Detect which cell encompasses the target text, then output its [x, y] center coordinate. 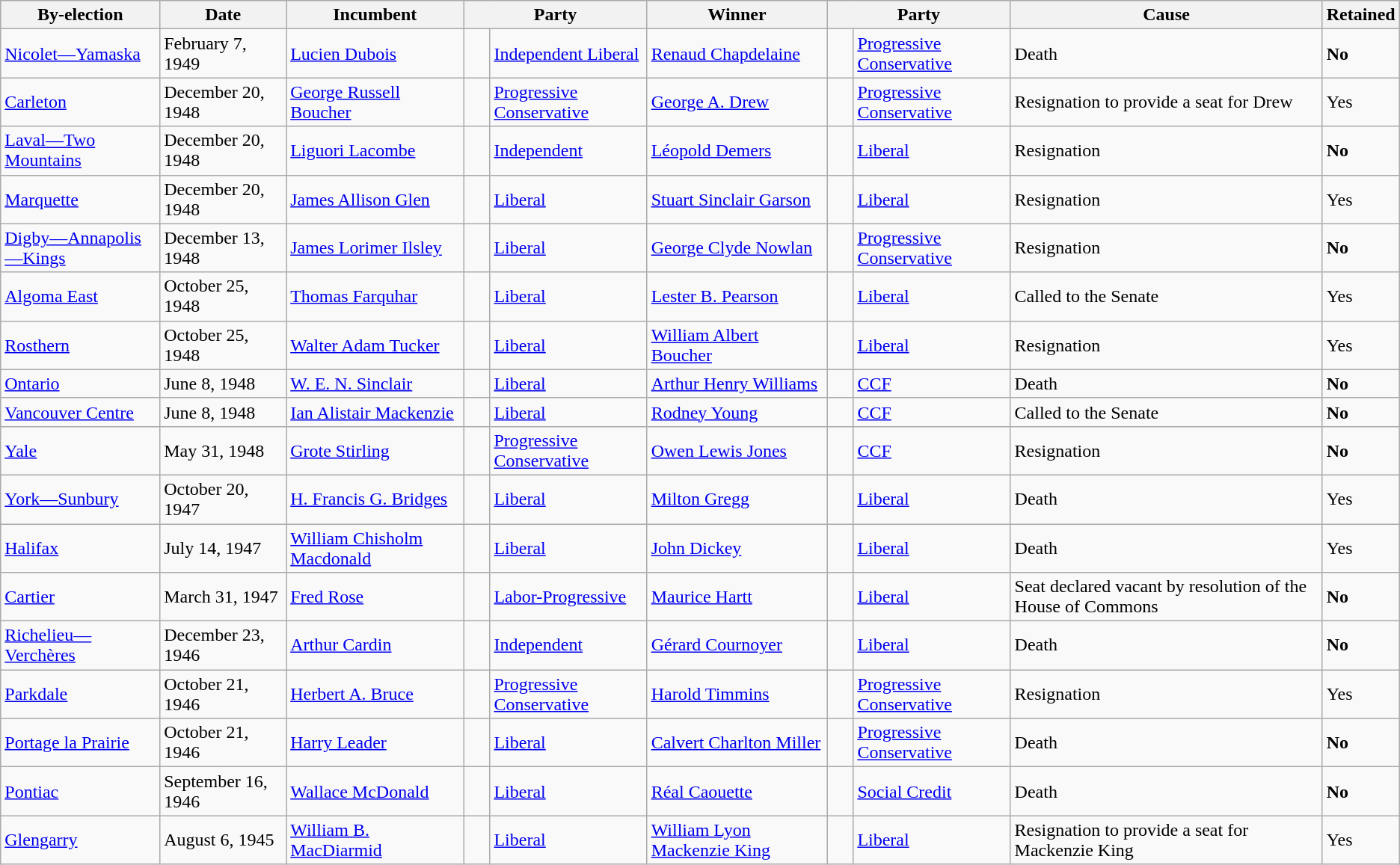
Milton Gregg [737, 499]
Ian Alistair Mackenzie [375, 412]
Léopold Demers [737, 151]
Arthur Henry Williams [737, 384]
Renaud Chapdelaine [737, 54]
Stuart Sinclair Garson [737, 199]
Walter Adam Tucker [375, 345]
William B. MacDiarmid [375, 840]
James Lorimer Ilsley [375, 248]
Grote Stirling [375, 450]
Independent Liberal [568, 54]
George Russell Boucher [375, 102]
Winner [737, 15]
Lucien Dubois [375, 54]
York—Sunbury [81, 499]
May 31, 1948 [223, 450]
August 6, 1945 [223, 840]
Rodney Young [737, 412]
September 16, 1946 [223, 791]
Réal Caouette [737, 791]
March 31, 1947 [223, 597]
December 13, 1948 [223, 248]
By-election [81, 15]
Calvert Charlton Miller [737, 743]
John Dickey [737, 547]
Labor-Progressive [568, 597]
William Chisholm Macdonald [375, 547]
Thomas Farquhar [375, 296]
Maurice Hartt [737, 597]
Cartier [81, 597]
Incumbent [375, 15]
Arthur Cardin [375, 646]
February 7, 1949 [223, 54]
George A. Drew [737, 102]
Herbert A. Bruce [375, 694]
Social Credit [932, 791]
Carleton [81, 102]
William Lyon Mackenzie King [737, 840]
Ontario [81, 384]
Wallace McDonald [375, 791]
October 20, 1947 [223, 499]
Owen Lewis Jones [737, 450]
Marquette [81, 199]
Glengarry [81, 840]
Vancouver Centre [81, 412]
Retained [1361, 15]
Richelieu—Verchères [81, 646]
Resignation to provide a seat for Mackenzie King [1167, 840]
Laval—Two Mountains [81, 151]
Lester B. Pearson [737, 296]
Nicolet—Yamaska [81, 54]
William Albert Boucher [737, 345]
Algoma East [81, 296]
Rosthern [81, 345]
Portage la Prairie [81, 743]
Yale [81, 450]
Halifax [81, 547]
Parkdale [81, 694]
Pontiac [81, 791]
Date [223, 15]
Cause [1167, 15]
Liguori Lacombe [375, 151]
July 14, 1947 [223, 547]
James Allison Glen [375, 199]
Digby—Annapolis—Kings [81, 248]
W. E. N. Sinclair [375, 384]
Seat declared vacant by resolution of the House of Commons [1167, 597]
George Clyde Nowlan [737, 248]
December 23, 1946 [223, 646]
Resignation to provide a seat for Drew [1167, 102]
Harold Timmins [737, 694]
H. Francis G. Bridges [375, 499]
Harry Leader [375, 743]
Gérard Cournoyer [737, 646]
Fred Rose [375, 597]
